For the text-containing cell, return its midpoint in [X, Y] coordinate format. 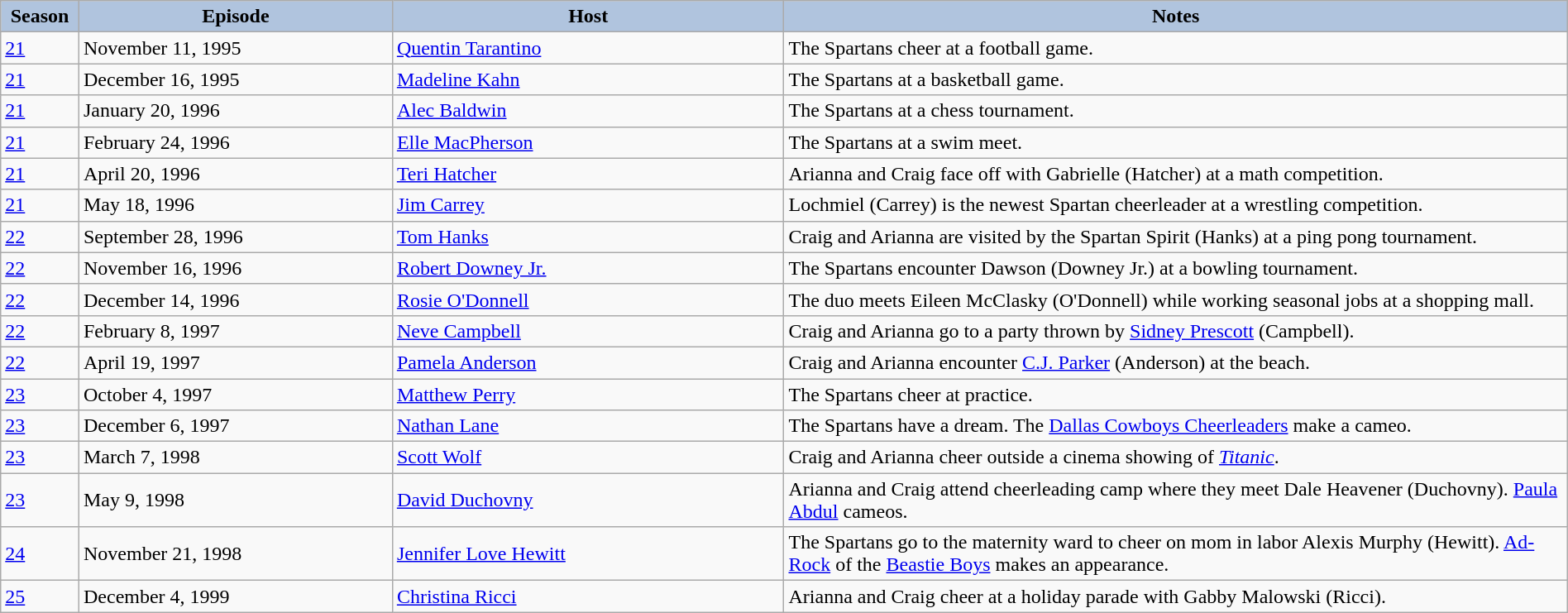
Alec Baldwin [588, 111]
Jennifer Love Hewitt [588, 554]
25 [40, 596]
January 20, 1996 [235, 111]
April 19, 1997 [235, 362]
November 11, 1995 [235, 48]
Craig and Arianna go to a party thrown by Sidney Prescott (Campbell). [1176, 331]
Arianna and Craig attend cheerleading camp where they meet Dale Heavener (Duchovny). Paula Abdul cameos. [1176, 500]
Scott Wolf [588, 457]
Episode [235, 17]
Host [588, 17]
The Spartans at a basketball game. [1176, 79]
The Spartans at a chess tournament. [1176, 111]
The Spartans cheer at a football game. [1176, 48]
Jim Carrey [588, 205]
December 16, 1995 [235, 79]
David Duchovny [588, 500]
The Spartans go to the maternity ward to cheer on mom in labor Alexis Murphy (Hewitt). Ad-Rock of the Beastie Boys makes an appearance. [1176, 554]
November 16, 1996 [235, 268]
May 18, 1996 [235, 205]
Rosie O'Donnell [588, 299]
Christina Ricci [588, 596]
Craig and Arianna encounter C.J. Parker (Anderson) at the beach. [1176, 362]
Neve Campbell [588, 331]
February 24, 1996 [235, 142]
November 21, 1998 [235, 554]
Teri Hatcher [588, 174]
24 [40, 554]
The Spartans encounter Dawson (Downey Jr.) at a bowling tournament. [1176, 268]
December 14, 1996 [235, 299]
December 4, 1999 [235, 596]
April 20, 1996 [235, 174]
Lochmiel (Carrey) is the newest Spartan cheerleader at a wrestling competition. [1176, 205]
Craig and Arianna cheer outside a cinema showing of Titanic. [1176, 457]
The duo meets Eileen McClasky (O'Donnell) while working seasonal jobs at a shopping mall. [1176, 299]
Season [40, 17]
May 9, 1998 [235, 500]
Madeline Kahn [588, 79]
Pamela Anderson [588, 362]
March 7, 1998 [235, 457]
The Spartans have a dream. The Dallas Cowboys Cheerleaders make a cameo. [1176, 426]
December 6, 1997 [235, 426]
October 4, 1997 [235, 395]
Craig and Arianna are visited by the Spartan Spirit (Hanks) at a ping pong tournament. [1176, 237]
February 8, 1997 [235, 331]
Nathan Lane [588, 426]
September 28, 1996 [235, 237]
The Spartans cheer at practice. [1176, 395]
Tom Hanks [588, 237]
Notes [1176, 17]
Arianna and Craig cheer at a holiday parade with Gabby Malowski (Ricci). [1176, 596]
Robert Downey Jr. [588, 268]
Elle MacPherson [588, 142]
Matthew Perry [588, 395]
Quentin Tarantino [588, 48]
Arianna and Craig face off with Gabrielle (Hatcher) at a math competition. [1176, 174]
The Spartans at a swim meet. [1176, 142]
